Capture the cell that displays the provided text and extract its [X, Y] central coordinate. 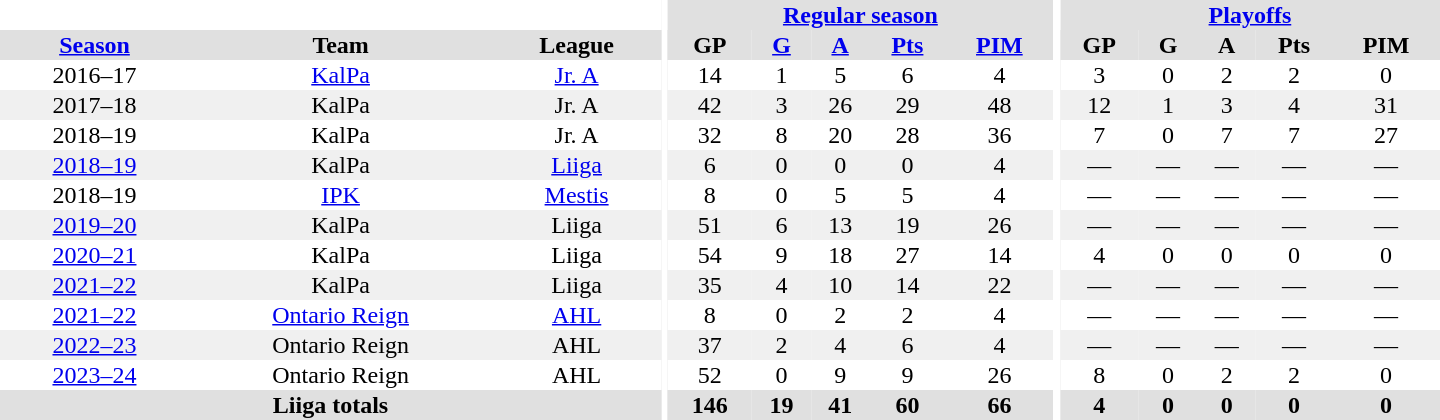
Regular season [860, 15]
10 [840, 285]
32 [710, 135]
2022–23 [94, 345]
66 [999, 405]
60 [907, 405]
35 [710, 285]
20 [840, 135]
Season [94, 45]
2016–17 [94, 75]
52 [710, 375]
48 [999, 105]
42 [710, 105]
36 [999, 135]
IPK [340, 195]
Mestis [576, 195]
18 [840, 255]
31 [1386, 105]
Liiga totals [330, 405]
22 [999, 285]
League [576, 45]
Team [340, 45]
2017–18 [94, 105]
2023–24 [94, 375]
29 [907, 105]
41 [840, 405]
13 [840, 225]
Playoffs [1250, 15]
2019–20 [94, 225]
37 [710, 345]
12 [1100, 105]
51 [710, 225]
146 [710, 405]
28 [907, 135]
54 [710, 255]
2020–21 [94, 255]
